Search for the cell housing the specified text and yield its (X, Y) center coordinate. 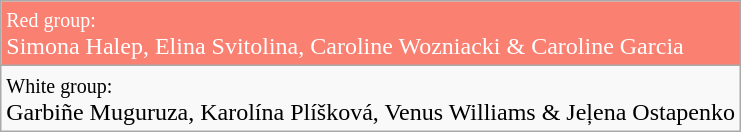
Red group:Simona Halep, Elina Svitolina, Caroline Wozniacki & Caroline Garcia (371, 34)
White group: Garbiñe Muguruza, Karolína Plíšková, Venus Williams & Jeļena Ostapenko (371, 98)
